Identify which cell holds the provided text, then report its [x, y] central coordinate. 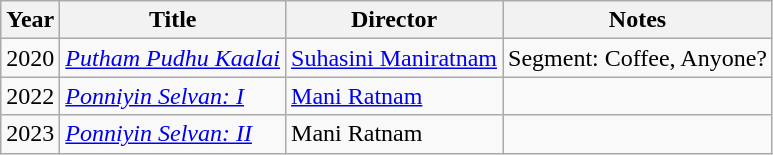
2023 [30, 134]
Suhasini Maniratnam [394, 58]
2020 [30, 58]
Director [394, 20]
Title [173, 20]
Ponniyin Selvan: I [173, 96]
Segment: Coffee, Anyone? [638, 58]
Notes [638, 20]
2022 [30, 96]
Putham Pudhu Kaalai [173, 58]
Ponniyin Selvan: II [173, 134]
Year [30, 20]
